From the cell containing the given text, extract its center point as [x, y] coordinate. 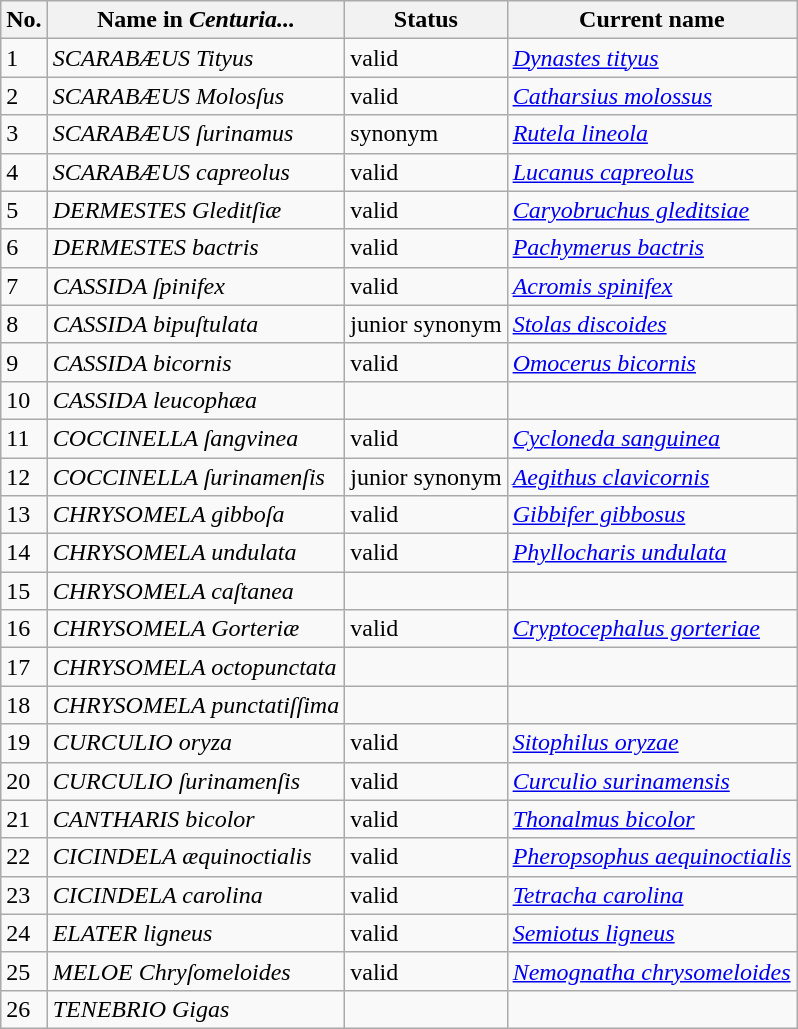
CICINDELA æquinoctialis [196, 857]
Dynastes tityus [652, 58]
Current name [652, 20]
CHRYSOMELA caſtanea [196, 591]
CASSIDA ſpinifex [196, 286]
Catharsius molossus [652, 96]
CURCULIO oryza [196, 743]
7 [24, 286]
Aegithus clavicornis [652, 477]
Rutela lineola [652, 134]
26 [24, 1009]
CURCULIO ſurinamenſis [196, 781]
Sitophilus oryzae [652, 743]
9 [24, 362]
SCARABÆUS ſurinamus [196, 134]
No. [24, 20]
MELOE Chryſomeloides [196, 971]
CASSIDA leucophæa [196, 400]
CHRYSOMELA punctatiſſima [196, 705]
2 [24, 96]
DERMESTES bactris [196, 248]
Stolas discoides [652, 324]
Omocerus bicornis [652, 362]
Curculio surinamensis [652, 781]
Lucanus capreolus [652, 172]
SCARABÆUS Tityus [196, 58]
12 [24, 477]
Pachymerus bactris [652, 248]
Phyllocharis undulata [652, 553]
3 [24, 134]
CHRYSOMELA undulata [196, 553]
CHRYSOMELA octopunctata [196, 667]
Tetracha carolina [652, 895]
SCARABÆUS Molosſus [196, 96]
25 [24, 971]
1 [24, 58]
Semiotus ligneus [652, 933]
Pheropsophus aequinoctialis [652, 857]
COCCINELLA ſangvinea [196, 438]
22 [24, 857]
Cycloneda sanguinea [652, 438]
Acromis spinifex [652, 286]
13 [24, 515]
21 [24, 819]
5 [24, 210]
18 [24, 705]
15 [24, 591]
CASSIDA bicornis [196, 362]
17 [24, 667]
TENEBRIO Gigas [196, 1009]
CICINDELA carolina [196, 895]
DERMESTES Gleditſiæ [196, 210]
Gibbifer gibbosus [652, 515]
20 [24, 781]
CHRYSOMELA gibboſa [196, 515]
SCARABÆUS capreolus [196, 172]
6 [24, 248]
24 [24, 933]
COCCINELLA ſurinamenſis [196, 477]
Thonalmus bicolor [652, 819]
Nemognatha chrysomeloides [652, 971]
Cryptocephalus gorteriae [652, 629]
CASSIDA bipuſtulata [196, 324]
Status [426, 20]
10 [24, 400]
Caryobruchus gleditsiae [652, 210]
19 [24, 743]
11 [24, 438]
14 [24, 553]
Name in Centuria... [196, 20]
synonym [426, 134]
CHRYSOMELA Gorteriæ [196, 629]
4 [24, 172]
8 [24, 324]
ELATER ligneus [196, 933]
23 [24, 895]
CANTHARIS bicolor [196, 819]
16 [24, 629]
